Determine the (x, y) coordinate at the center of the cell enclosing the given text.  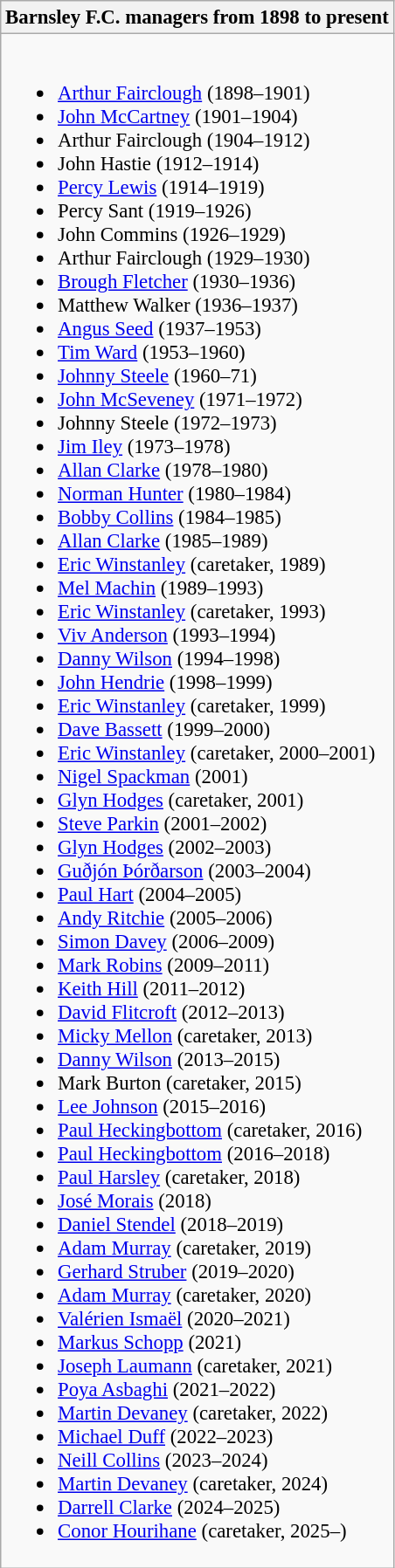
Barnsley F.C. managers from 1898 to present (197, 17)
